Capture the cell that displays the provided text and extract its (X, Y) central coordinate. 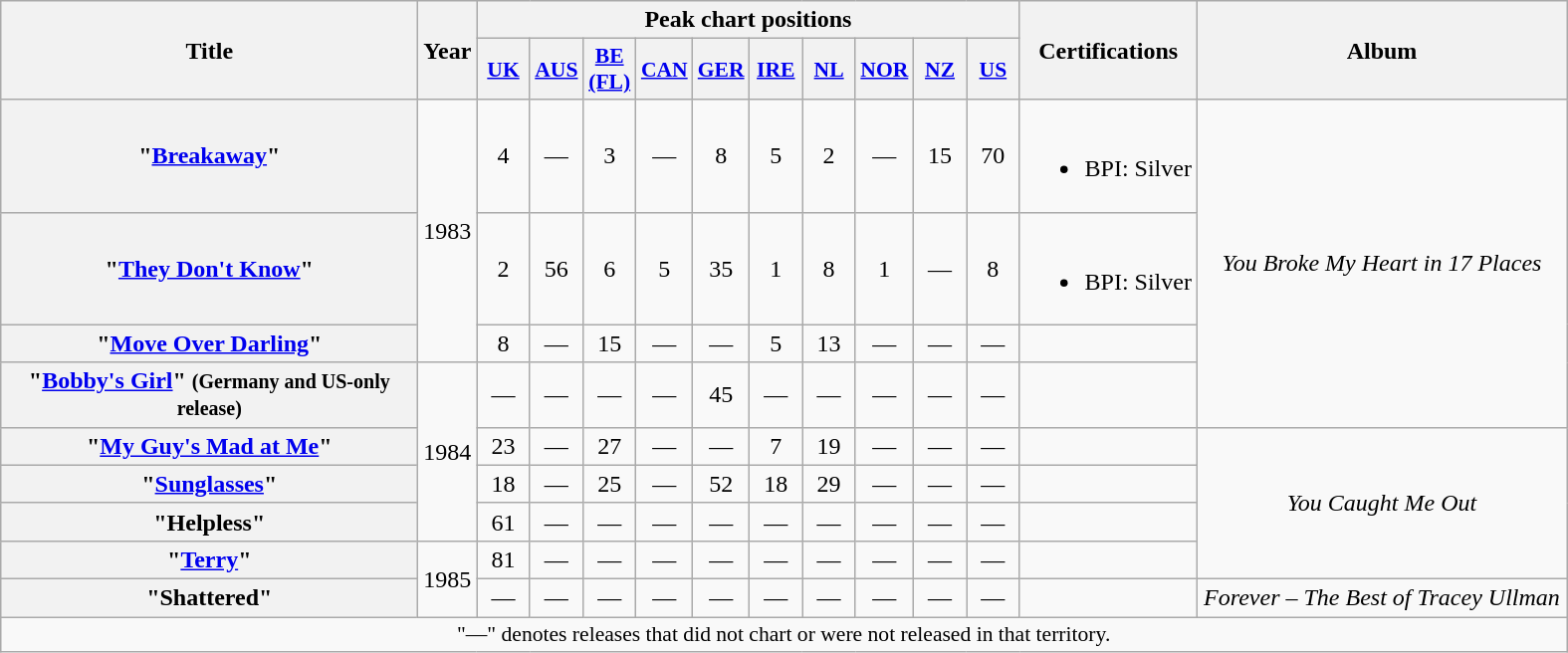
6 (609, 269)
IRE (777, 70)
You Broke My Heart in 17 Places (1382, 263)
27 (609, 446)
Title (209, 50)
UK (504, 70)
Certifications (1108, 50)
35 (721, 269)
1984 (448, 452)
"Sunglasses" (209, 484)
25 (609, 484)
Peak chart positions (749, 20)
Album (1382, 50)
7 (777, 446)
29 (828, 484)
"Breakaway" (209, 155)
US (994, 70)
45 (721, 394)
GER (721, 70)
4 (504, 155)
56 (556, 269)
CAN (665, 70)
3 (609, 155)
19 (828, 446)
"Move Over Darling" (209, 343)
"Terry" (209, 559)
1983 (448, 231)
81 (504, 559)
AUS (556, 70)
"—" denotes releases that did not chart or were not released in that territory. (784, 635)
70 (994, 155)
1985 (448, 578)
Year (448, 50)
BE (FL) (609, 70)
"Bobby's Girl" (Germany and US-only release) (209, 394)
NZ (940, 70)
"Helpless" (209, 522)
61 (504, 522)
52 (721, 484)
NOR (884, 70)
"My Guy's Mad at Me" (209, 446)
NL (828, 70)
"Shattered" (209, 597)
You Caught Me Out (1382, 503)
13 (828, 343)
"They Don't Know" (209, 269)
23 (504, 446)
Forever – The Best of Tracey Ullman (1382, 597)
